Extract the (x, y) coordinate from the center of the cell holding the provided text.  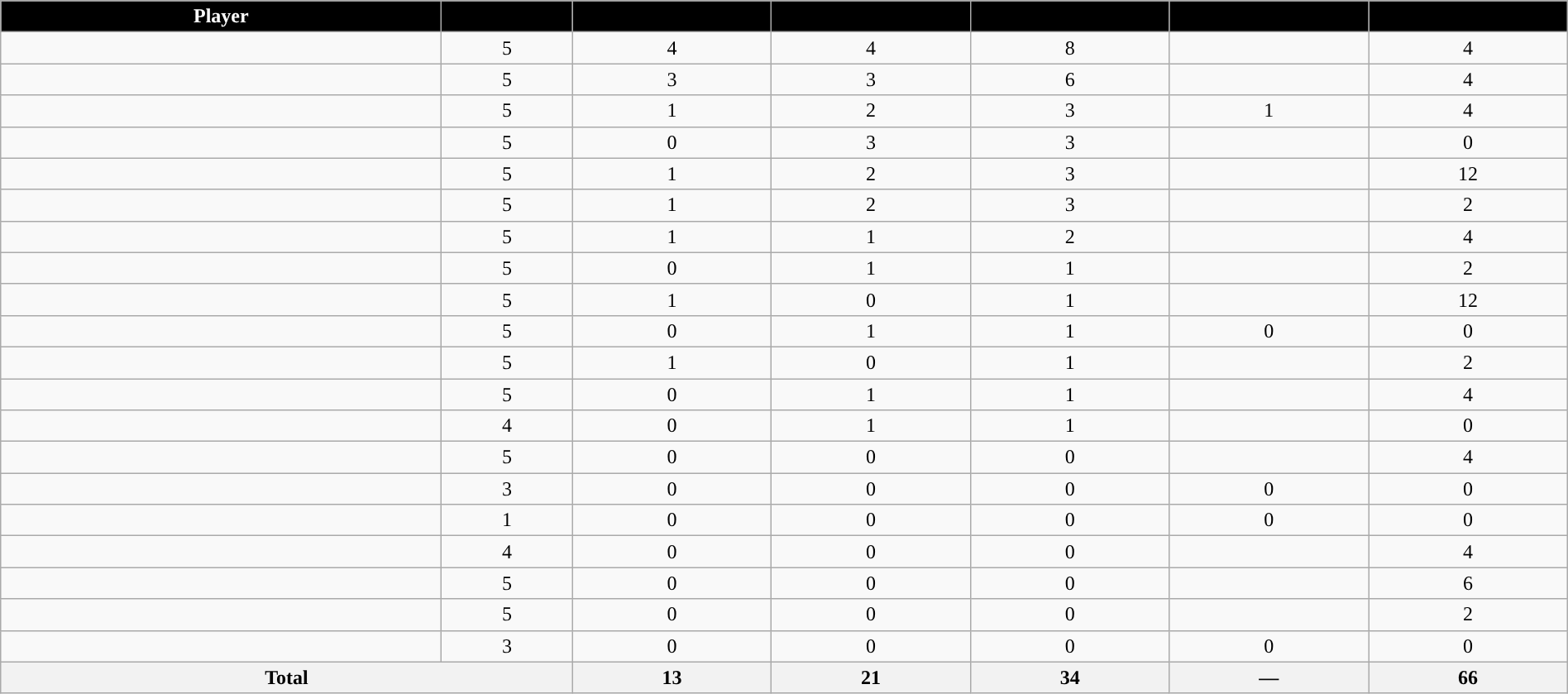
66 (1469, 677)
21 (872, 677)
34 (1070, 677)
— (1269, 677)
Player (222, 17)
13 (672, 677)
Total (286, 677)
8 (1070, 48)
